Determine the (X, Y) coordinate at the center of the cell enclosing the given text.  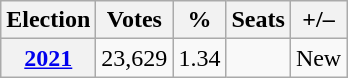
1.34 (200, 58)
New (318, 58)
2021 (48, 58)
+/– (318, 20)
Seats (258, 20)
23,629 (134, 58)
% (200, 20)
Votes (134, 20)
Election (48, 20)
